Detect which cell encompasses the target text, then output its [x, y] center coordinate. 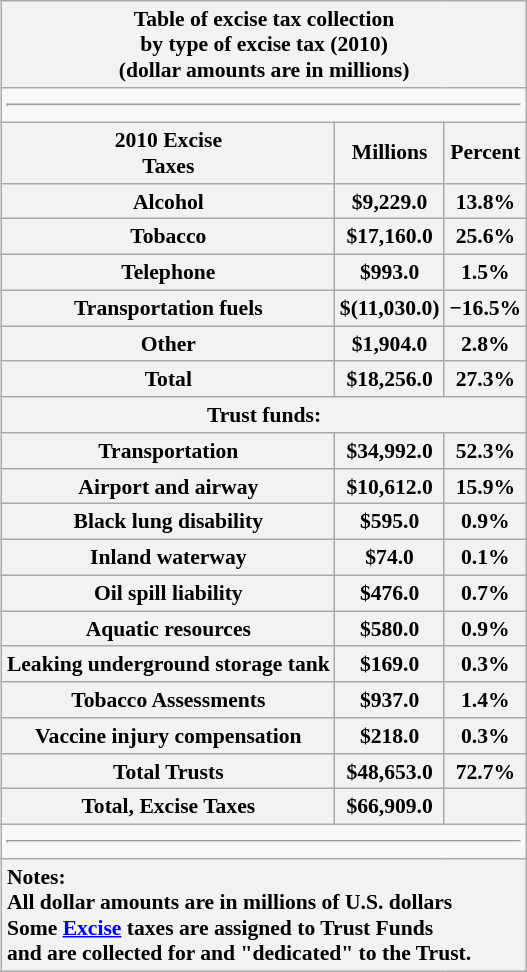
Transportation [168, 451]
15.9% [485, 486]
$17,160.0 [390, 237]
1.5% [485, 272]
0.1% [485, 557]
$10,612.0 [390, 486]
$937.0 [390, 700]
0.7% [485, 593]
Transportation fuels [168, 308]
$48,653.0 [390, 771]
2.8% [485, 344]
Tobacco [168, 237]
$9,229.0 [390, 201]
Alcohol [168, 201]
Total Trusts [168, 771]
$169.0 [390, 664]
Percent [485, 152]
25.6% [485, 237]
Leaking underground storage tank [168, 664]
Table of excise tax collectionby type of excise tax (2010)(dollar amounts are in millions) [264, 44]
72.7% [485, 771]
$993.0 [390, 272]
Tobacco Assessments [168, 700]
$66,909.0 [390, 807]
Airport and airway [168, 486]
$34,992.0 [390, 451]
Total [168, 379]
Aquatic resources [168, 629]
Trust funds: [264, 415]
$580.0 [390, 629]
$18,256.0 [390, 379]
27.3% [485, 379]
Other [168, 344]
Total, Excise Taxes [168, 807]
Black lung disability [168, 522]
−16.5% [485, 308]
Millions [390, 152]
$74.0 [390, 557]
Inland waterway [168, 557]
$595.0 [390, 522]
52.3% [485, 451]
$476.0 [390, 593]
13.8% [485, 201]
$218.0 [390, 736]
1.4% [485, 700]
Telephone [168, 272]
Vaccine injury compensation [168, 736]
Oil spill liability [168, 593]
$(11,030.0) [390, 308]
$1,904.0 [390, 344]
2010 Excise Taxes [168, 152]
